Capture the cell that displays the provided text and extract its (X, Y) central coordinate. 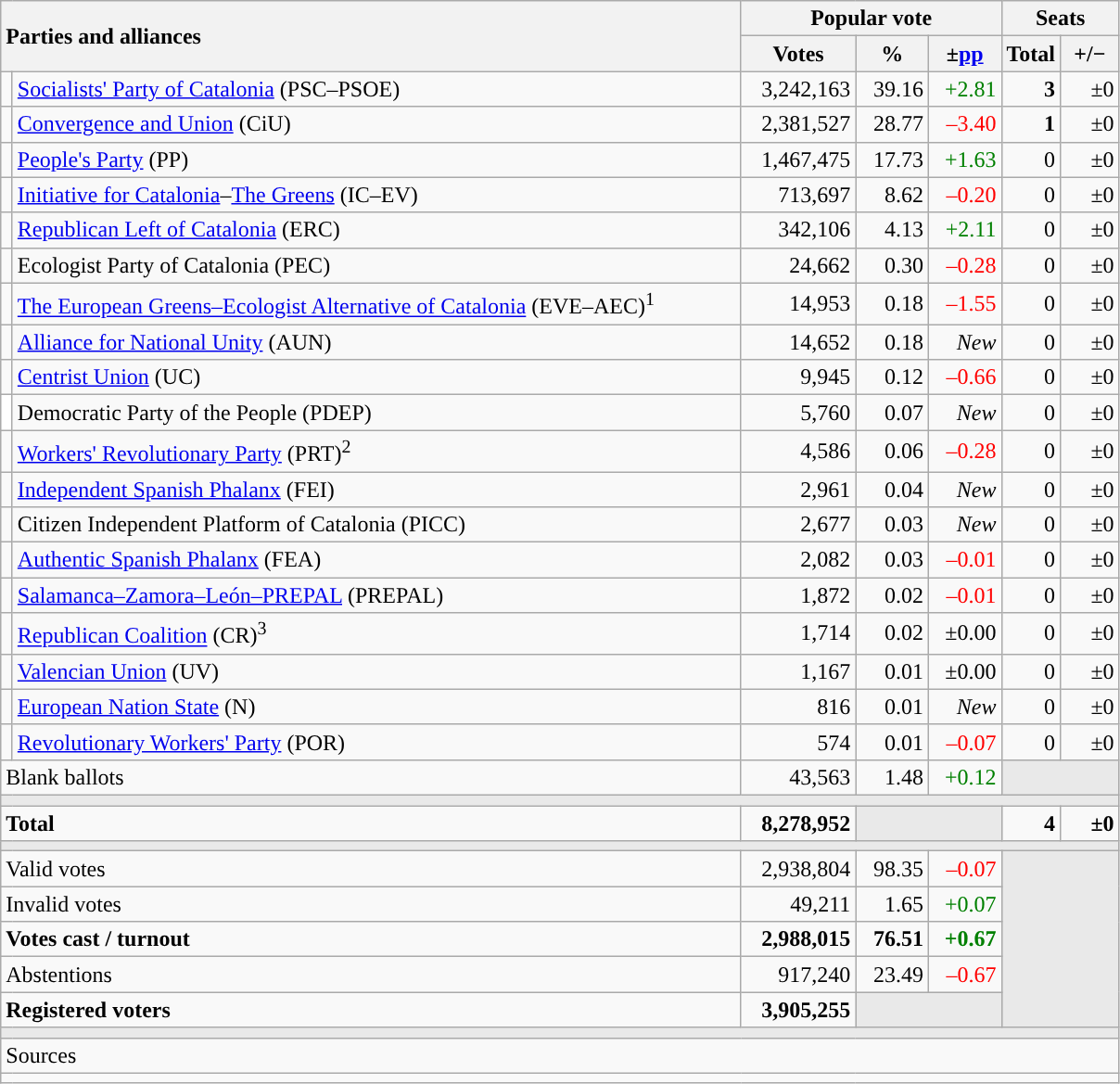
1.65 (892, 904)
Socialists' Party of Catalonia (PSC–PSOE) (376, 89)
% (892, 54)
816 (798, 707)
Alliance for National Unity (AUN) (376, 342)
3,242,163 (798, 89)
Sources (560, 1055)
76.51 (892, 939)
–0.67 (964, 975)
Centrist Union (UC) (376, 377)
+/− (1090, 54)
1,167 (798, 671)
People's Party (PP) (376, 159)
3,905,255 (798, 1010)
+1.63 (964, 159)
2,961 (798, 490)
+2.81 (964, 89)
1,467,475 (798, 159)
98.35 (892, 869)
–1.55 (964, 304)
342,106 (798, 230)
43,563 (798, 778)
Registered voters (371, 1010)
The European Greens–Ecologist Alternative of Catalonia (EVE–AEC)1 (376, 304)
Revolutionary Workers' Party (POR) (376, 742)
–0.66 (964, 377)
2,988,015 (798, 939)
0.06 (892, 451)
Invalid votes (371, 904)
2,082 (798, 560)
2,938,804 (798, 869)
1,872 (798, 595)
3 (1031, 89)
1 (1031, 124)
8,278,952 (798, 823)
0.12 (892, 377)
39.16 (892, 89)
2,381,527 (798, 124)
±pp (964, 54)
9,945 (798, 377)
Republican Coalition (CR)3 (376, 634)
Citizen Independent Platform of Catalonia (PICC) (376, 525)
Salamanca–Zamora–León–PREPAL (PREPAL) (376, 595)
Parties and alliances (371, 36)
–3.40 (964, 124)
4.13 (892, 230)
Seats (1061, 19)
4 (1031, 823)
49,211 (798, 904)
0.04 (892, 490)
0.30 (892, 265)
Independent Spanish Phalanx (FEI) (376, 490)
14,953 (798, 304)
European Nation State (N) (376, 707)
Workers' Revolutionary Party (PRT)2 (376, 451)
1.48 (892, 778)
Ecologist Party of Catalonia (PEC) (376, 265)
Abstentions (371, 975)
4,586 (798, 451)
+0.07 (964, 904)
24,662 (798, 265)
17.73 (892, 159)
14,652 (798, 342)
Valid votes (371, 869)
Votes cast / turnout (371, 939)
+0.67 (964, 939)
2,677 (798, 525)
+0.12 (964, 778)
1,714 (798, 634)
Authentic Spanish Phalanx (FEA) (376, 560)
+2.11 (964, 230)
Initiative for Catalonia–The Greens (IC–EV) (376, 195)
28.77 (892, 124)
–0.20 (964, 195)
Valencian Union (UV) (376, 671)
Democratic Party of the People (PDEP) (376, 413)
713,697 (798, 195)
574 (798, 742)
0.07 (892, 413)
917,240 (798, 975)
Blank ballots (371, 778)
Popular vote (872, 19)
8.62 (892, 195)
Republican Left of Catalonia (ERC) (376, 230)
Convergence and Union (CiU) (376, 124)
5,760 (798, 413)
Votes (798, 54)
23.49 (892, 975)
